For the text-containing cell, return its midpoint in [X, Y] coordinate format. 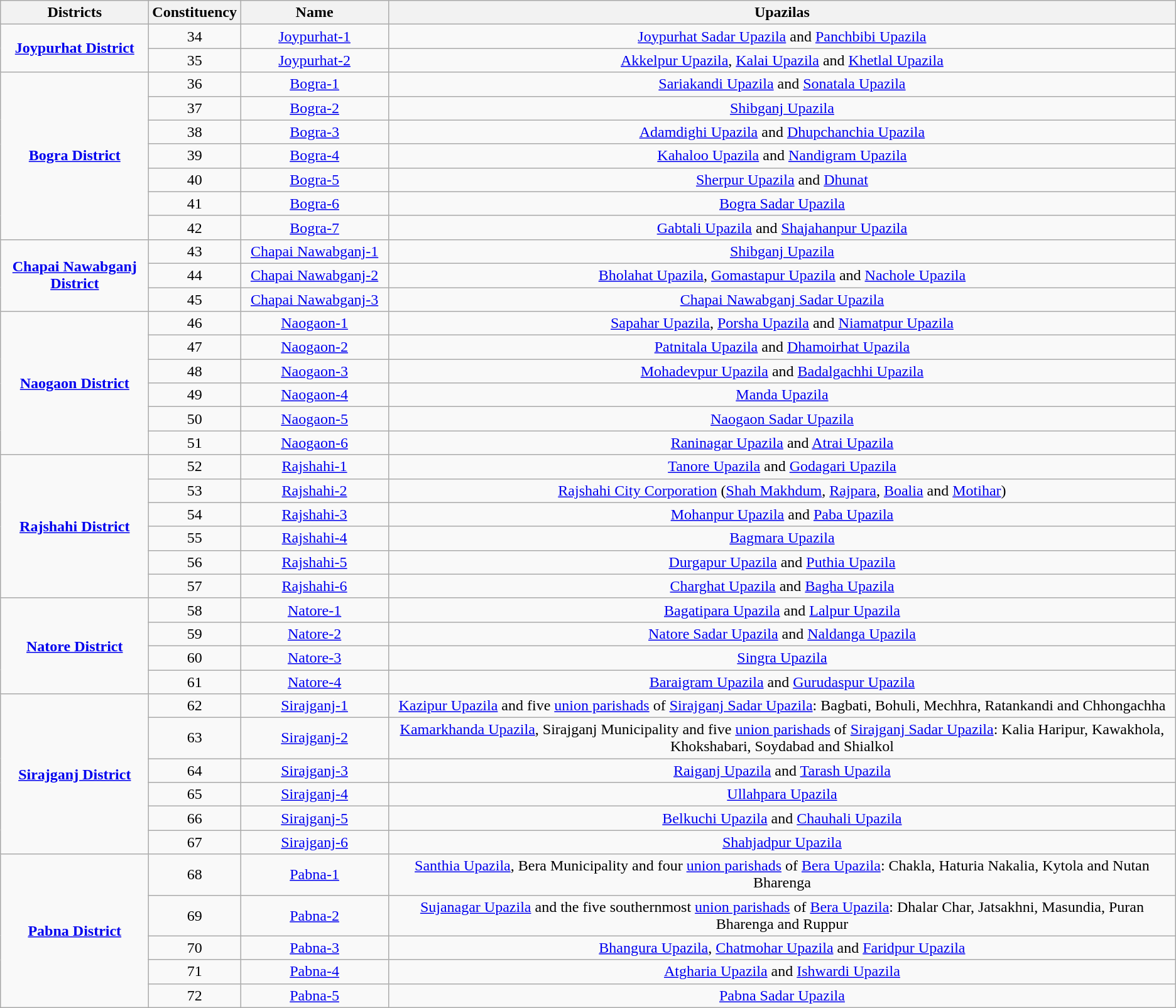
Joypurhat District [75, 48]
38 [195, 132]
Durgapur Upazila and Puthia Upazila [783, 562]
Naogaon-2 [315, 347]
Naogaon-1 [315, 323]
Baraigram Upazila and Gurudaspur Upazila [783, 681]
Bagmara Upazila [783, 538]
Kahaloo Upazila and Nandigram Upazila [783, 156]
Naogaon-6 [315, 443]
Sapahar Upazila, Porsha Upazila and Niamatpur Upazila [783, 323]
Patnitala Upazila and Dhamoirhat Upazila [783, 347]
Bogra-7 [315, 227]
Bholahat Upazila, Gomastapur Upazila and Nachole Upazila [783, 275]
Natore-4 [315, 681]
Pabna-2 [315, 916]
59 [195, 634]
Raninagar Upazila and Atrai Upazila [783, 443]
Joypurhat-2 [315, 60]
56 [195, 562]
34 [195, 36]
45 [195, 300]
Sirajganj-5 [315, 818]
Raiganj Upazila and Tarash Upazila [783, 771]
Naogaon District [75, 383]
57 [195, 586]
39 [195, 156]
Natore Sadar Upazila and Naldanga Upazila [783, 634]
47 [195, 347]
Chapai Nawabganj-1 [315, 251]
Manda Upazila [783, 395]
Sujanagar Upazila and the five southernmost union parishads of Bera Upazila: Dhalar Char, Jatsakhni, Masundia, Puran Bharenga and Ruppur [783, 916]
72 [195, 995]
Bogra-3 [315, 132]
Natore-1 [315, 610]
Constituency [195, 13]
Bagatipara Upazila and Lalpur Upazila [783, 610]
Bogra Sadar Upazila [783, 203]
Naogaon-5 [315, 419]
Mohanpur Upazila and Paba Upazila [783, 514]
Sirajganj-1 [315, 706]
Rajshahi-3 [315, 514]
62 [195, 706]
Kazipur Upazila and five union parishads of Sirajganj Sadar Upazila: Bagbati, Bohuli, Mechhra, Ratankandi and Chhongachha [783, 706]
50 [195, 419]
64 [195, 771]
Sirajganj District [75, 774]
53 [195, 490]
Rajshahi-1 [315, 467]
Pabna Sadar Upazila [783, 995]
Pabna-5 [315, 995]
Tanore Upazila and Godagari Upazila [783, 467]
Akkelpur Upazila, Kalai Upazila and Khetlal Upazila [783, 60]
Pabna-1 [315, 874]
60 [195, 658]
Sariakandi Upazila and Sonatala Upazila [783, 84]
Naogaon-3 [315, 371]
41 [195, 203]
Gabtali Upazila and Shajahanpur Upazila [783, 227]
Bogra-2 [315, 108]
Chapai Nawabganj District [75, 275]
Shahjadpur Upazila [783, 842]
Bogra-1 [315, 84]
46 [195, 323]
Pabna-3 [315, 948]
Charghat Upazila and Bagha Upazila [783, 586]
Bhangura Upazila, Chatmohar Upazila and Faridpur Upazila [783, 948]
48 [195, 371]
55 [195, 538]
67 [195, 842]
Chapai Nawabganj-3 [315, 300]
Rajshahi-4 [315, 538]
42 [195, 227]
52 [195, 467]
Natore District [75, 646]
35 [195, 60]
36 [195, 84]
Adamdighi Upazila and Dhupchanchia Upazila [783, 132]
71 [195, 972]
51 [195, 443]
Sirajganj-2 [315, 739]
68 [195, 874]
Belkuchi Upazila and Chauhali Upazila [783, 818]
Rajshahi District [75, 526]
Sherpur Upazila and Dhunat [783, 180]
Mohadevpur Upazila and Badalgachhi Upazila [783, 371]
Atgharia Upazila and Ishwardi Upazila [783, 972]
Rajshahi-2 [315, 490]
Sirajganj-6 [315, 842]
Chapai Nawabganj-2 [315, 275]
Joypurhat Sadar Upazila and Panchbibi Upazila [783, 36]
Bogra-6 [315, 203]
Districts [75, 13]
43 [195, 251]
Pabna-4 [315, 972]
Ullahpara Upazila [783, 794]
Name [315, 13]
40 [195, 180]
Upazilas [783, 13]
Bogra-4 [315, 156]
44 [195, 275]
63 [195, 739]
37 [195, 108]
Naogaon-4 [315, 395]
Rajshahi City Corporation (Shah Makhdum, Rajpara, Boalia and Motihar) [783, 490]
Santhia Upazila, Bera Municipality and four union parishads of Bera Upazila: Chakla, Haturia Nakalia, Kytola and Nutan Bharenga [783, 874]
Bogra-5 [315, 180]
Rajshahi-5 [315, 562]
Joypurhat-1 [315, 36]
65 [195, 794]
Sirajganj-4 [315, 794]
Natore-2 [315, 634]
Singra Upazila [783, 658]
Natore-3 [315, 658]
Chapai Nawabganj Sadar Upazila [783, 300]
Sirajganj-3 [315, 771]
61 [195, 681]
Rajshahi-6 [315, 586]
70 [195, 948]
69 [195, 916]
Bogra District [75, 156]
Pabna District [75, 931]
54 [195, 514]
58 [195, 610]
Naogaon Sadar Upazila [783, 419]
66 [195, 818]
49 [195, 395]
